Return [X, Y] of the center of cell containing provided text 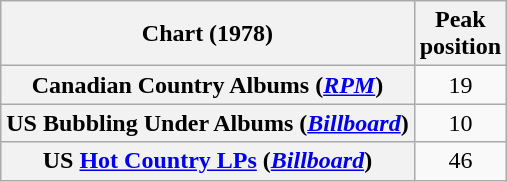
US Bubbling Under Albums (Billboard) [208, 123]
19 [460, 85]
US Hot Country LPs (Billboard) [208, 161]
Canadian Country Albums (RPM) [208, 85]
Peakposition [460, 34]
10 [460, 123]
Chart (1978) [208, 34]
46 [460, 161]
